Output the [X, Y] coordinate of the center of the cell containing the given text.  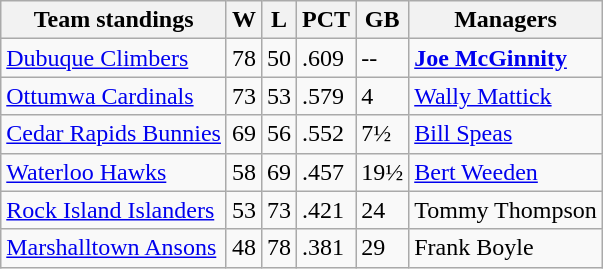
24 [382, 210]
.381 [326, 248]
Bill Speas [506, 134]
Cedar Rapids Bunnies [114, 134]
Team standings [114, 20]
Bert Weeden [506, 172]
Wally Mattick [506, 96]
29 [382, 248]
GB [382, 20]
Rock Island Islanders [114, 210]
W [244, 20]
Tommy Thompson [506, 210]
Frank Boyle [506, 248]
Dubuque Climbers [114, 58]
19½ [382, 172]
.609 [326, 58]
7½ [382, 134]
Managers [506, 20]
Joe McGinnity [506, 58]
.579 [326, 96]
Marshalltown Ansons [114, 248]
Waterloo Hawks [114, 172]
58 [244, 172]
Ottumwa Cardinals [114, 96]
PCT [326, 20]
4 [382, 96]
50 [280, 58]
.457 [326, 172]
56 [280, 134]
48 [244, 248]
-- [382, 58]
.552 [326, 134]
.421 [326, 210]
L [280, 20]
